Scan for the cell matching the given text and deliver its (X, Y) coordinate at center. 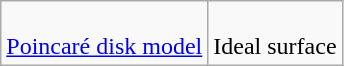
Ideal surface (275, 34)
Poincaré disk model (104, 34)
